Scan for the cell matching the given text and deliver its [x, y] coordinate at center. 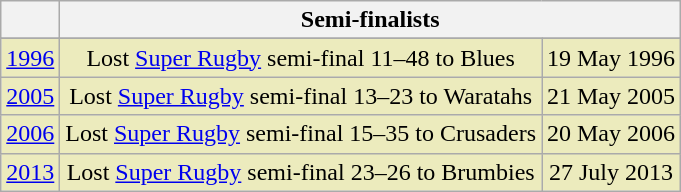
Lost Super Rugby semi-final 13–23 to Waratahs [301, 96]
Lost Super Rugby semi-final 15–35 to Crusaders [301, 134]
21 May 2005 [612, 96]
2006 [30, 134]
1996 [30, 58]
Semi-finalists [370, 20]
Lost Super Rugby semi-final 11–48 to Blues [301, 58]
20 May 2006 [612, 134]
2013 [30, 172]
19 May 1996 [612, 58]
Lost Super Rugby semi-final 23–26 to Brumbies [301, 172]
2005 [30, 96]
27 July 2013 [612, 172]
